From the cell containing the given text, extract its center point as (x, y) coordinate. 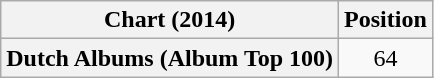
Position (386, 20)
Chart (2014) (170, 20)
64 (386, 58)
Dutch Albums (Album Top 100) (170, 58)
